Extract the (x, y) coordinate from the center of the cell holding the provided text.  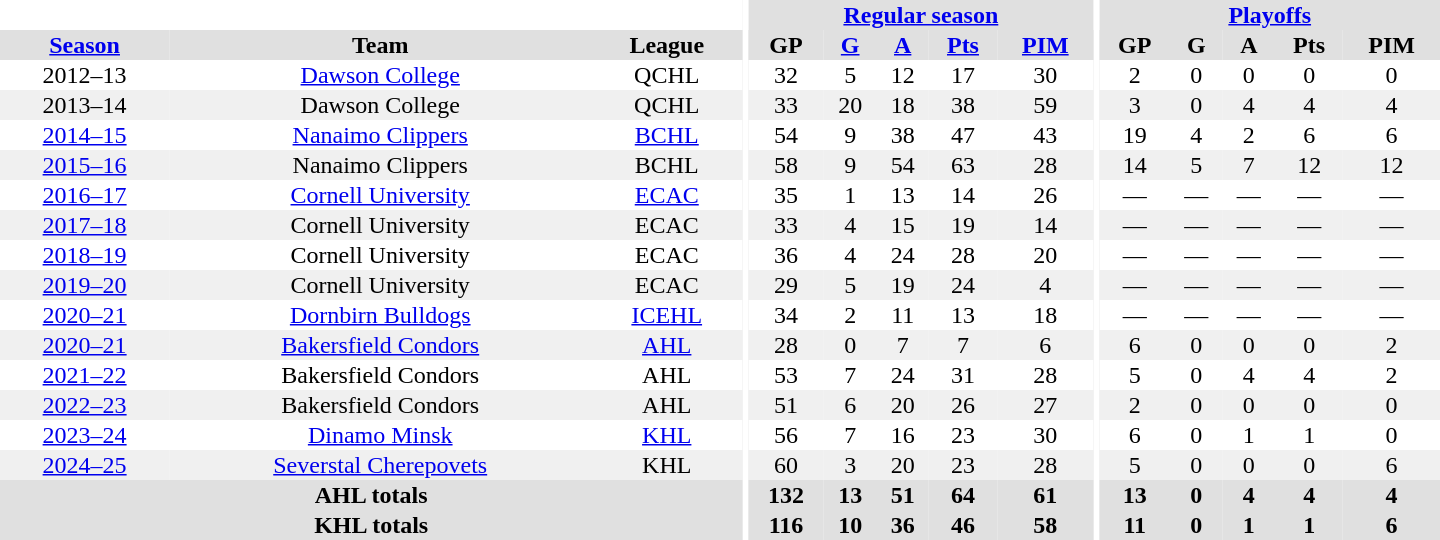
Severstal Cherepovets (380, 465)
27 (1046, 405)
31 (963, 375)
League (666, 45)
Dinamo Minsk (380, 435)
53 (786, 375)
2015–16 (84, 165)
2017–18 (84, 225)
KHL totals (371, 525)
2014–15 (84, 135)
2024–25 (84, 465)
43 (1046, 135)
56 (786, 435)
17 (963, 75)
2013–14 (84, 105)
2016–17 (84, 195)
2022–23 (84, 405)
15 (902, 225)
Regular season (921, 15)
132 (786, 495)
10 (850, 525)
Playoffs (1270, 15)
2023–24 (84, 435)
59 (1046, 105)
29 (786, 285)
Season (84, 45)
2012–13 (84, 75)
2018–19 (84, 255)
35 (786, 195)
2019–20 (84, 285)
ICEHL (666, 315)
116 (786, 525)
47 (963, 135)
Dornbirn Bulldogs (380, 315)
63 (963, 165)
64 (963, 495)
32 (786, 75)
46 (963, 525)
2021–22 (84, 375)
61 (1046, 495)
Team (380, 45)
AHL totals (371, 495)
34 (786, 315)
16 (902, 435)
60 (786, 465)
